For the text-containing cell, return its midpoint in (X, Y) coordinate format. 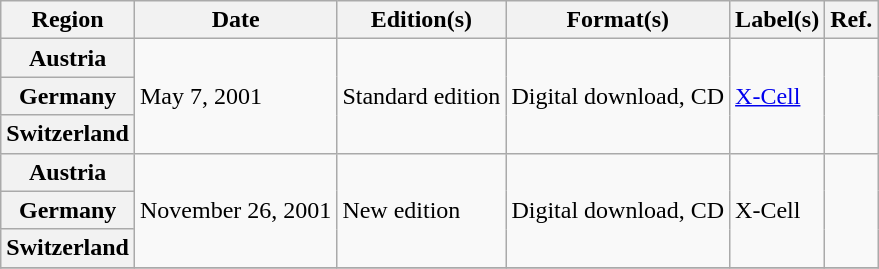
November 26, 2001 (235, 210)
Format(s) (618, 20)
Standard edition (422, 96)
Date (235, 20)
Ref. (852, 20)
New edition (422, 210)
Edition(s) (422, 20)
May 7, 2001 (235, 96)
Region (68, 20)
Label(s) (778, 20)
